Return [X, Y] of the center of cell containing provided text 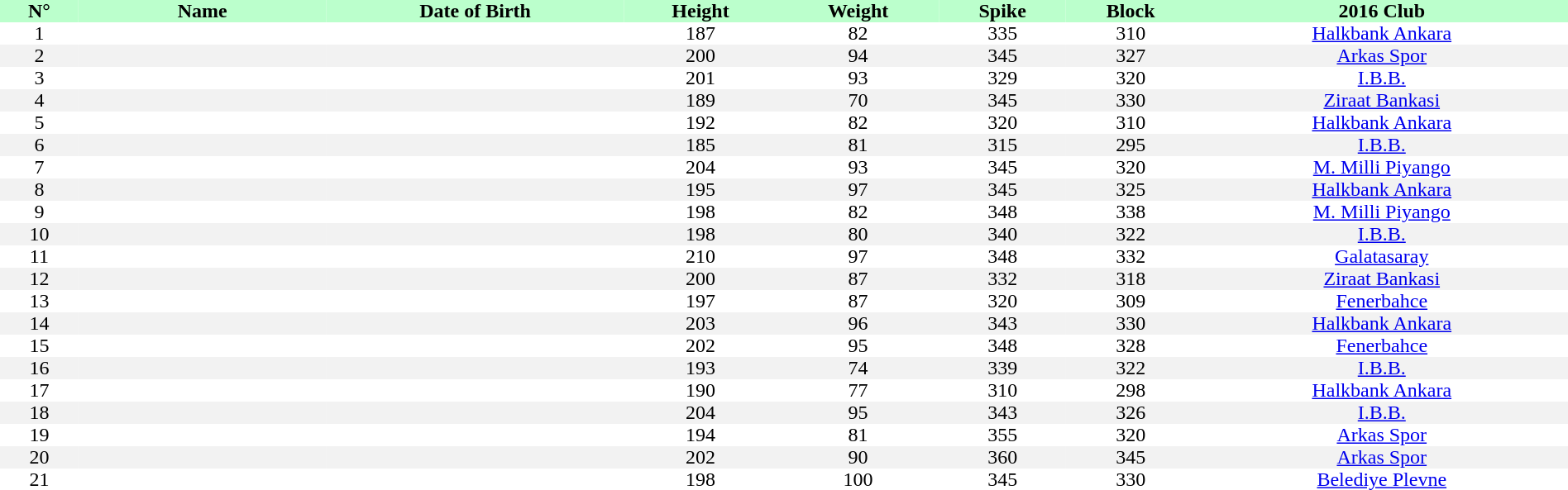
5 [40, 122]
309 [1131, 301]
194 [700, 435]
360 [1002, 458]
6 [40, 145]
210 [700, 256]
14 [40, 324]
338 [1131, 212]
94 [858, 56]
15 [40, 345]
325 [1131, 190]
13 [40, 301]
335 [1002, 33]
10 [40, 235]
185 [700, 145]
328 [1131, 345]
77 [858, 390]
189 [700, 101]
318 [1131, 279]
Weight [858, 12]
295 [1131, 145]
190 [700, 390]
16 [40, 369]
90 [858, 458]
340 [1002, 235]
201 [700, 78]
70 [858, 101]
8 [40, 190]
12 [40, 279]
74 [858, 369]
329 [1002, 78]
315 [1002, 145]
Date of Birth [476, 12]
Spike [1002, 12]
96 [858, 324]
20 [40, 458]
Block [1131, 12]
326 [1131, 413]
193 [700, 369]
195 [700, 190]
Height [700, 12]
2016 Club [1382, 12]
192 [700, 122]
9 [40, 212]
355 [1002, 435]
7 [40, 167]
11 [40, 256]
197 [700, 301]
3 [40, 78]
2 [40, 56]
187 [700, 33]
N° [40, 12]
327 [1131, 56]
339 [1002, 369]
298 [1131, 390]
Galatasaray [1382, 256]
18 [40, 413]
80 [858, 235]
19 [40, 435]
17 [40, 390]
1 [40, 33]
Name [203, 12]
203 [700, 324]
4 [40, 101]
